Pinpoint the cell where the given text exists, returning its (X, Y) midpoint coordinate. 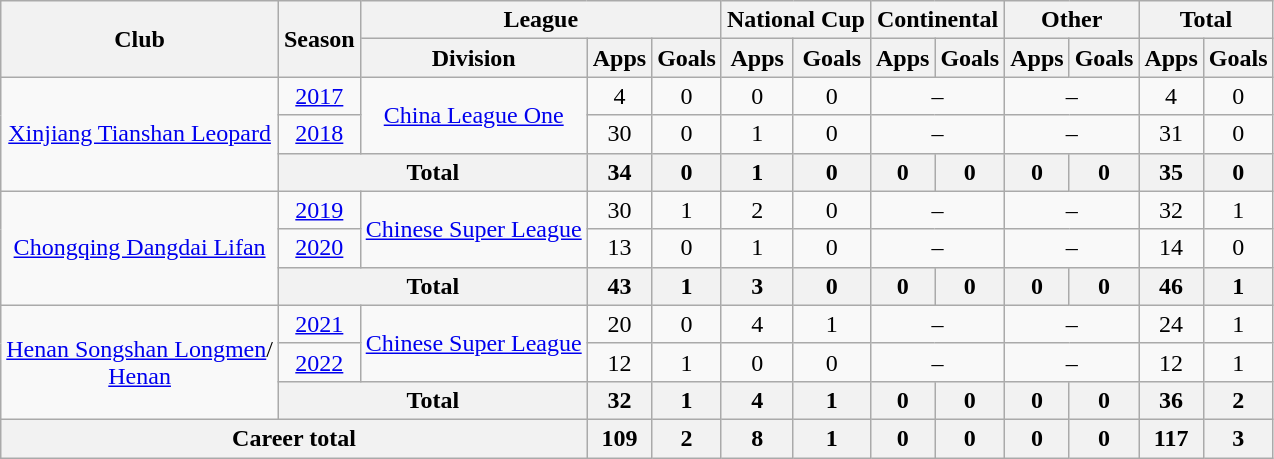
34 (619, 172)
Club (140, 39)
Other (1072, 20)
Chongqing Dangdai Lifan (140, 248)
2019 (319, 210)
China League One (474, 115)
46 (1171, 286)
8 (757, 438)
24 (1171, 324)
31 (1171, 134)
Division (474, 58)
14 (1171, 248)
Season (319, 39)
League (540, 20)
2017 (319, 96)
2022 (319, 362)
36 (1171, 400)
2018 (319, 134)
117 (1171, 438)
20 (619, 324)
Continental (937, 20)
National Cup (796, 20)
Henan Songshan Longmen/Henan (140, 362)
35 (1171, 172)
Xinjiang Tianshan Leopard (140, 134)
2021 (319, 324)
Career total (294, 438)
2020 (319, 248)
43 (619, 286)
13 (619, 248)
109 (619, 438)
